Detect which cell encompasses the target text, then output its [x, y] center coordinate. 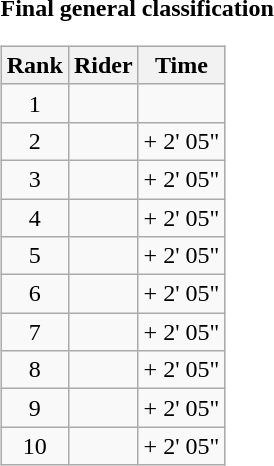
7 [34, 332]
4 [34, 217]
Time [182, 65]
2 [34, 141]
1 [34, 103]
5 [34, 256]
Rank [34, 65]
9 [34, 408]
10 [34, 446]
8 [34, 370]
3 [34, 179]
6 [34, 294]
Rider [103, 65]
